Provide the [x, y] coordinate of the cell's center where the given text is located.  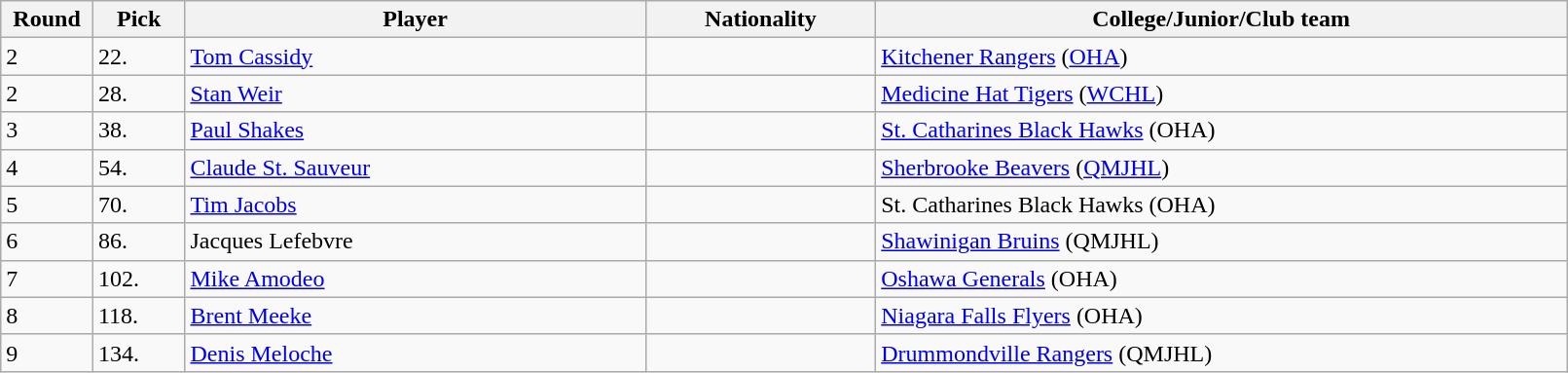
5 [47, 205]
Denis Meloche [415, 353]
College/Junior/Club team [1222, 19]
Jacques Lefebvre [415, 242]
7 [47, 279]
Tim Jacobs [415, 205]
Tom Cassidy [415, 56]
86. [138, 242]
4 [47, 168]
Claude St. Sauveur [415, 168]
Stan Weir [415, 93]
Niagara Falls Flyers (OHA) [1222, 316]
28. [138, 93]
102. [138, 279]
Pick [138, 19]
70. [138, 205]
9 [47, 353]
118. [138, 316]
6 [47, 242]
Drummondville Rangers (QMJHL) [1222, 353]
38. [138, 131]
Paul Shakes [415, 131]
Sherbrooke Beavers (QMJHL) [1222, 168]
3 [47, 131]
Kitchener Rangers (OHA) [1222, 56]
Round [47, 19]
Mike Amodeo [415, 279]
Oshawa Generals (OHA) [1222, 279]
54. [138, 168]
Player [415, 19]
Medicine Hat Tigers (WCHL) [1222, 93]
Brent Meeke [415, 316]
22. [138, 56]
Shawinigan Bruins (QMJHL) [1222, 242]
8 [47, 316]
Nationality [761, 19]
134. [138, 353]
